Locate the cell with the specified text and output its (x, y) center coordinate. 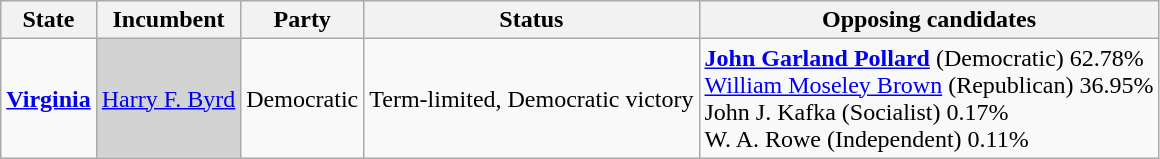
John Garland Pollard (Democratic) 62.78%William Moseley Brown (Republican) 36.95%John J. Kafka (Socialist) 0.17% W. A. Rowe (Independent) 0.11% (929, 98)
Status (532, 20)
Party (302, 20)
Democratic (302, 98)
State (49, 20)
Term-limited, Democratic victory (532, 98)
Incumbent (168, 20)
Opposing candidates (929, 20)
Harry F. Byrd (168, 98)
Virginia (49, 98)
